Return (X, Y) of the center of cell containing provided text 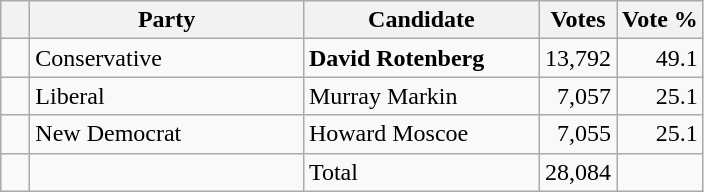
Murray Markin (421, 96)
13,792 (578, 58)
Votes (578, 20)
New Democrat (167, 134)
49.1 (660, 58)
28,084 (578, 172)
David Rotenberg (421, 58)
Conservative (167, 58)
Total (421, 172)
Liberal (167, 96)
7,055 (578, 134)
Howard Moscoe (421, 134)
Vote % (660, 20)
7,057 (578, 96)
Candidate (421, 20)
Party (167, 20)
